Scan for the cell matching the given text and deliver its (x, y) coordinate at center. 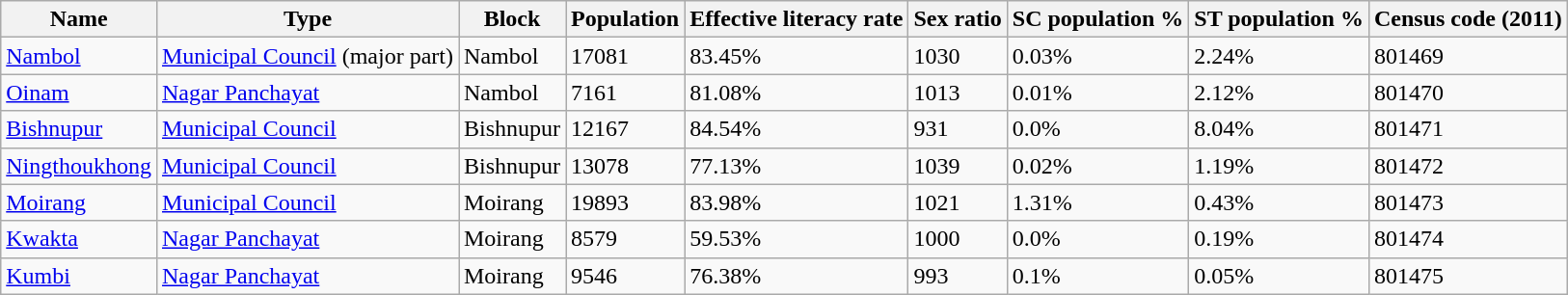
59.53% (797, 239)
993 (958, 276)
0.19% (1279, 239)
Kumbi (79, 276)
2.12% (1279, 93)
801469 (1468, 56)
Effective literacy rate (797, 19)
77.13% (797, 166)
801470 (1468, 93)
1.19% (1279, 166)
83.98% (797, 202)
Kwakta (79, 239)
Oinam (79, 93)
0.1% (1097, 276)
Municipal Council (major part) (307, 56)
19893 (625, 202)
Ningthoukhong (79, 166)
17081 (625, 56)
Sex ratio (958, 19)
0.01% (1097, 93)
0.05% (1279, 276)
8.04% (1279, 129)
801475 (1468, 276)
9546 (625, 276)
12167 (625, 129)
1021 (958, 202)
Block (513, 19)
1000 (958, 239)
Census code (2011) (1468, 19)
81.08% (797, 93)
801473 (1468, 202)
801471 (1468, 129)
1013 (958, 93)
76.38% (797, 276)
83.45% (797, 56)
0.02% (1097, 166)
13078 (625, 166)
801474 (1468, 239)
801472 (1468, 166)
931 (958, 129)
2.24% (1279, 56)
8579 (625, 239)
1.31% (1097, 202)
Name (79, 19)
SC population % (1097, 19)
Type (307, 19)
Population (625, 19)
0.43% (1279, 202)
7161 (625, 93)
1039 (958, 166)
0.03% (1097, 56)
84.54% (797, 129)
1030 (958, 56)
ST population % (1279, 19)
